Capture the cell that displays the provided text and extract its (X, Y) central coordinate. 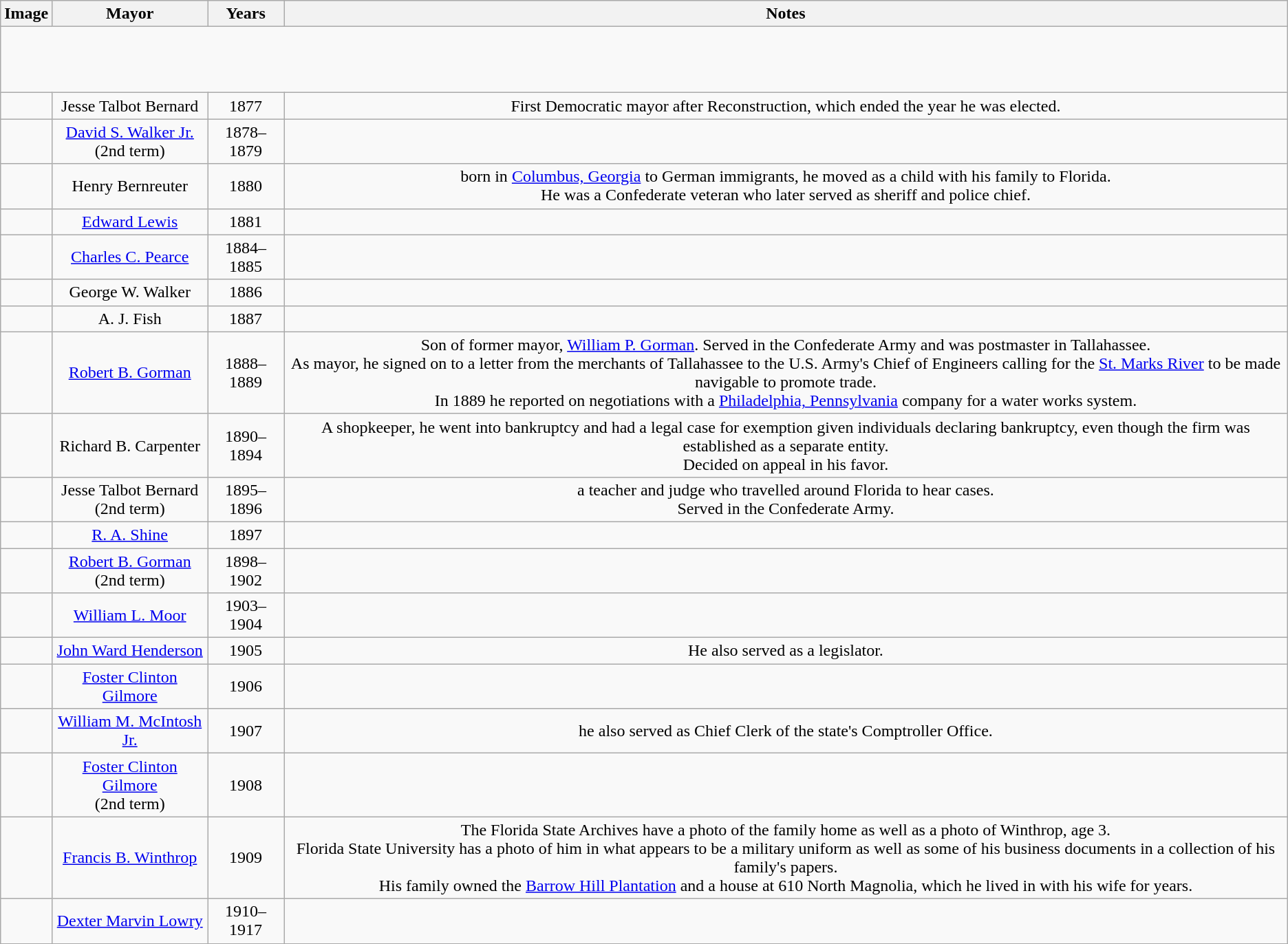
First Democratic mayor after Reconstruction, which ended the year he was elected. (786, 106)
He also served as a legislator. (786, 651)
Foster Clinton Gilmore (2nd term) (130, 785)
1907 (246, 731)
Robert B. Gorman (130, 373)
David S. Walker Jr. (2nd term) (130, 142)
1909 (246, 857)
Henry Bernreuter (130, 186)
Robert B. Gorman (2nd term) (130, 570)
Francis B. Winthrop (130, 857)
1890–1894 (246, 445)
George W. Walker (130, 292)
1903–1904 (246, 615)
1888–1889 (246, 373)
Image (26, 14)
1881 (246, 222)
Richard B. Carpenter (130, 445)
Charles C. Pearce (130, 257)
1910–1917 (246, 921)
1895–1896 (246, 500)
1877 (246, 106)
Edward Lewis (130, 222)
a teacher and judge who travelled around Florida to hear cases. Served in the Confederate Army. (786, 500)
Jesse Talbot Bernard (2nd term) (130, 500)
Notes (786, 14)
1880 (246, 186)
William L. Moor (130, 615)
he also served as Chief Clerk of the state's Comptroller Office. (786, 731)
R. A. Shine (130, 535)
Foster Clinton Gilmore (130, 687)
Jesse Talbot Bernard (130, 106)
A. J. Fish (130, 319)
1878–1879 (246, 142)
1905 (246, 651)
1906 (246, 687)
John Ward Henderson (130, 651)
Mayor (130, 14)
1887 (246, 319)
1908 (246, 785)
1884–1885 (246, 257)
Years (246, 14)
William M. McIntosh Jr. (130, 731)
1897 (246, 535)
1898–1902 (246, 570)
1886 (246, 292)
Dexter Marvin Lowry (130, 921)
